Provide the (x, y) coordinate of the cell's center where the given text is located.  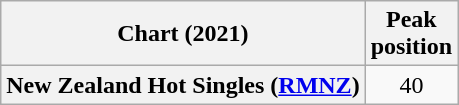
40 (411, 85)
Chart (2021) (183, 34)
Peakposition (411, 34)
New Zealand Hot Singles (RMNZ) (183, 85)
